Return [x, y] of the center of cell containing provided text 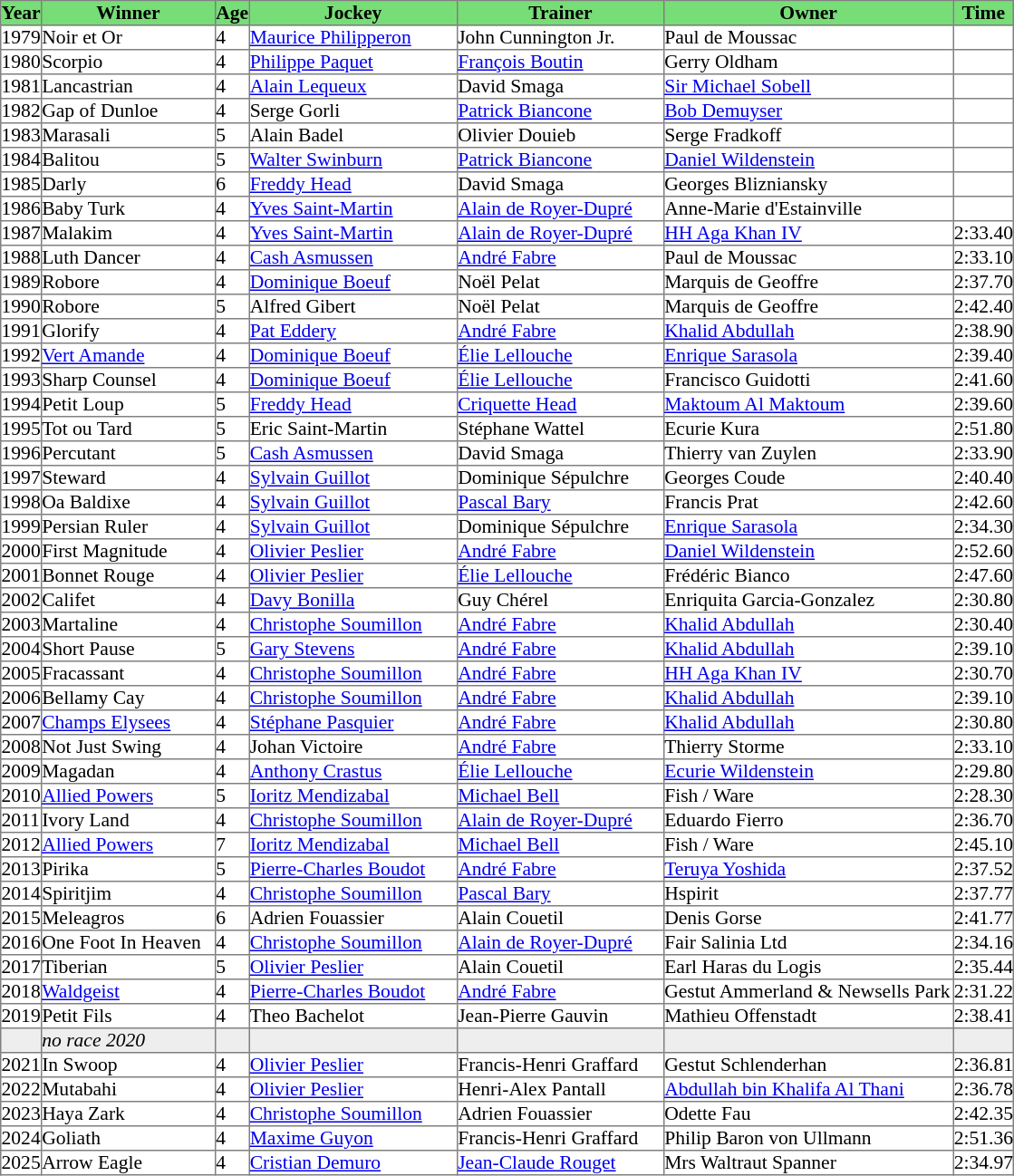
2:35.44 [984, 968]
Cristian Demuro [353, 1163]
Theo Bachelot [353, 1017]
1984 [22, 159]
2:30.40 [984, 625]
2:41.60 [984, 381]
Gap of Dunloe [128, 111]
2:52.60 [984, 551]
Maxime Guyon [353, 1138]
Gerry Oldham [808, 62]
Trainer [560, 13]
7 [232, 844]
2:33.40 [984, 234]
Bob Demuyser [808, 111]
2024 [22, 1138]
Ivory Land [128, 821]
2009 [22, 772]
2014 [22, 893]
2:37.52 [984, 870]
Arrow Eagle [128, 1163]
Guy Chérel [560, 600]
Gestut Ammerland & Newsells Park [808, 991]
2:41.77 [984, 919]
Odette Fau [808, 1114]
Criquette Head [560, 404]
Teruya Yoshida [808, 870]
2005 [22, 674]
Stéphane Wattel [560, 429]
Philippe Paquet [353, 62]
2:37.70 [984, 283]
2019 [22, 1017]
Owner [808, 13]
Lancastrian [128, 87]
First Magnitude [128, 551]
1987 [22, 234]
Denis Gorse [808, 919]
1989 [22, 283]
Tot ou Tard [128, 429]
1982 [22, 111]
Meleagros [128, 919]
Thierry van Zuylen [808, 453]
Georges Blizniansky [808, 185]
Mathieu Offenstadt [808, 1017]
Waldgeist [128, 991]
Eduardo Fierro [808, 821]
Olivier Douieb [560, 136]
1992 [22, 355]
Ecurie Kura [808, 429]
Tiberian [128, 968]
1994 [22, 404]
2:34.30 [984, 527]
2018 [22, 991]
Bellamy Cay [128, 698]
Jockey [353, 13]
Balitou [128, 159]
Anthony Crastus [353, 772]
Eric Saint-Martin [353, 429]
Noir et Or [128, 38]
Mrs Waltraut Spanner [808, 1163]
Oa Baldixe [128, 502]
2:42.40 [984, 306]
Haya Zark [128, 1114]
Marasali [128, 136]
Abdullah bin Khalifa Al Thani [808, 1089]
Sharp Counsel [128, 381]
2023 [22, 1114]
2:34.97 [984, 1163]
Fracassant [128, 674]
1996 [22, 453]
1981 [22, 87]
2001 [22, 576]
2:42.35 [984, 1114]
1983 [22, 136]
Maktoum Al Maktoum [808, 404]
Jean-Pierre Gauvin [560, 1017]
Johan Victoire [353, 747]
2:51.36 [984, 1138]
2:34.16 [984, 942]
Francisco Guidotti [808, 381]
Hspirit [808, 893]
Darly [128, 185]
Petit Loup [128, 404]
2:36.81 [984, 1065]
Bonnet Rouge [128, 576]
2008 [22, 747]
2:28.30 [984, 795]
2:42.60 [984, 502]
Petit Fils [128, 1017]
Davy Bonilla [353, 600]
1979 [22, 38]
2011 [22, 821]
2:33.90 [984, 453]
2012 [22, 844]
Stéphane Pasquier [353, 723]
Champs Elysees [128, 723]
2002 [22, 600]
2:30.70 [984, 674]
2007 [22, 723]
Maurice Philipperon [353, 38]
Not Just Swing [128, 747]
Winner [128, 13]
Philip Baron von Ullmann [808, 1138]
Percutant [128, 453]
2021 [22, 1065]
1985 [22, 185]
2:37.77 [984, 893]
1993 [22, 381]
Thierry Storme [808, 747]
2003 [22, 625]
2:39.40 [984, 355]
2004 [22, 649]
Alfred Gibert [353, 306]
Age [232, 13]
Jean-Claude Rouget [560, 1163]
2015 [22, 919]
Baby Turk [128, 208]
Georges Coude [808, 478]
Ecurie Wildenstein [808, 772]
2:29.80 [984, 772]
One Foot In Heaven [128, 942]
2022 [22, 1089]
Magadan [128, 772]
Anne-Marie d'Estainville [808, 208]
Luth Dancer [128, 257]
2:36.78 [984, 1089]
2006 [22, 698]
Pirika [128, 870]
1997 [22, 478]
Francis Prat [808, 502]
Martaline [128, 625]
2013 [22, 870]
Califet [128, 600]
Vert Amande [128, 355]
2:40.40 [984, 478]
2:38.90 [984, 332]
1986 [22, 208]
Year [22, 13]
2000 [22, 551]
Short Pause [128, 649]
Serge Fradkoff [808, 136]
Gary Stevens [353, 649]
2:47.60 [984, 576]
2010 [22, 795]
2:45.10 [984, 844]
2:51.80 [984, 429]
2:31.22 [984, 991]
2025 [22, 1163]
Persian Ruler [128, 527]
Malakim [128, 234]
1980 [22, 62]
Serge Gorli [353, 111]
Walter Swinburn [353, 159]
Gestut Schlenderhan [808, 1065]
In Swoop [128, 1065]
Alain Lequeux [353, 87]
Goliath [128, 1138]
Henri-Alex Pantall [560, 1089]
1988 [22, 257]
John Cunnington Jr. [560, 38]
1991 [22, 332]
Alain Badel [353, 136]
Scorpio [128, 62]
2016 [22, 942]
1990 [22, 306]
1995 [22, 429]
Steward [128, 478]
Spiritjim [128, 893]
1998 [22, 502]
Earl Haras du Logis [808, 968]
1999 [22, 527]
2:36.70 [984, 821]
2017 [22, 968]
2:38.41 [984, 1017]
2:39.60 [984, 404]
Mutabahi [128, 1089]
Glorify [128, 332]
Enriquita Garcia-Gonzalez [808, 600]
Pat Eddery [353, 332]
Time [984, 13]
François Boutin [560, 62]
no race 2020 [128, 1040]
Frédéric Bianco [808, 576]
Sir Michael Sobell [808, 87]
Fair Salinia Ltd [808, 942]
